Detect which cell encompasses the target text, then output its [X, Y] center coordinate. 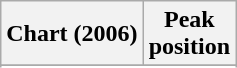
Peakposition [189, 34]
Chart (2006) [72, 34]
